From the cell containing the given text, extract its center point as [x, y] coordinate. 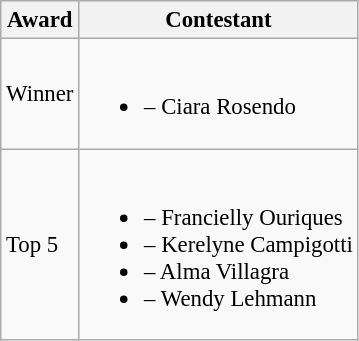
Winner [40, 94]
Contestant [218, 20]
Top 5 [40, 244]
Award [40, 20]
– Francielly Ouriques – Kerelyne Campigotti – Alma Villagra – Wendy Lehmann [218, 244]
– Ciara Rosendo [218, 94]
